Detect which cell encompasses the target text, then output its (X, Y) center coordinate. 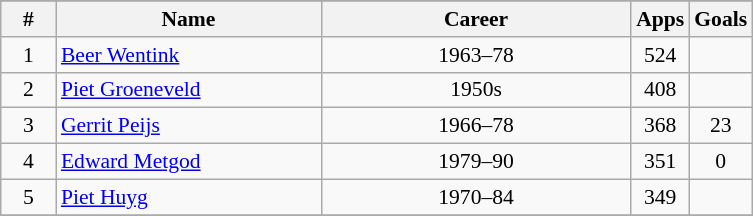
Gerrit Peijs (188, 126)
# (28, 19)
524 (660, 55)
Goals (720, 19)
1970–84 (476, 197)
0 (720, 162)
2 (28, 90)
408 (660, 90)
349 (660, 197)
Name (188, 19)
Beer Wentink (188, 55)
351 (660, 162)
1963–78 (476, 55)
368 (660, 126)
Career (476, 19)
Apps (660, 19)
Piet Huyg (188, 197)
Piet Groeneveld (188, 90)
1979–90 (476, 162)
3 (28, 126)
5 (28, 197)
Edward Metgod (188, 162)
1 (28, 55)
4 (28, 162)
23 (720, 126)
1966–78 (476, 126)
1950s (476, 90)
